Scan for the cell matching the given text and deliver its [x, y] coordinate at center. 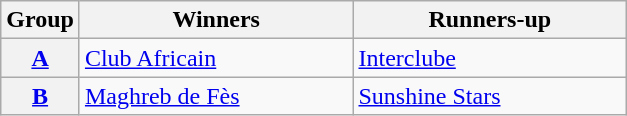
Interclube [490, 58]
Winners [216, 20]
Maghreb de Fès [216, 96]
Sunshine Stars [490, 96]
A [40, 58]
Group [40, 20]
Club Africain [216, 58]
Runners-up [490, 20]
B [40, 96]
